Determine the (X, Y) coordinate at the center of the cell enclosing the given text.  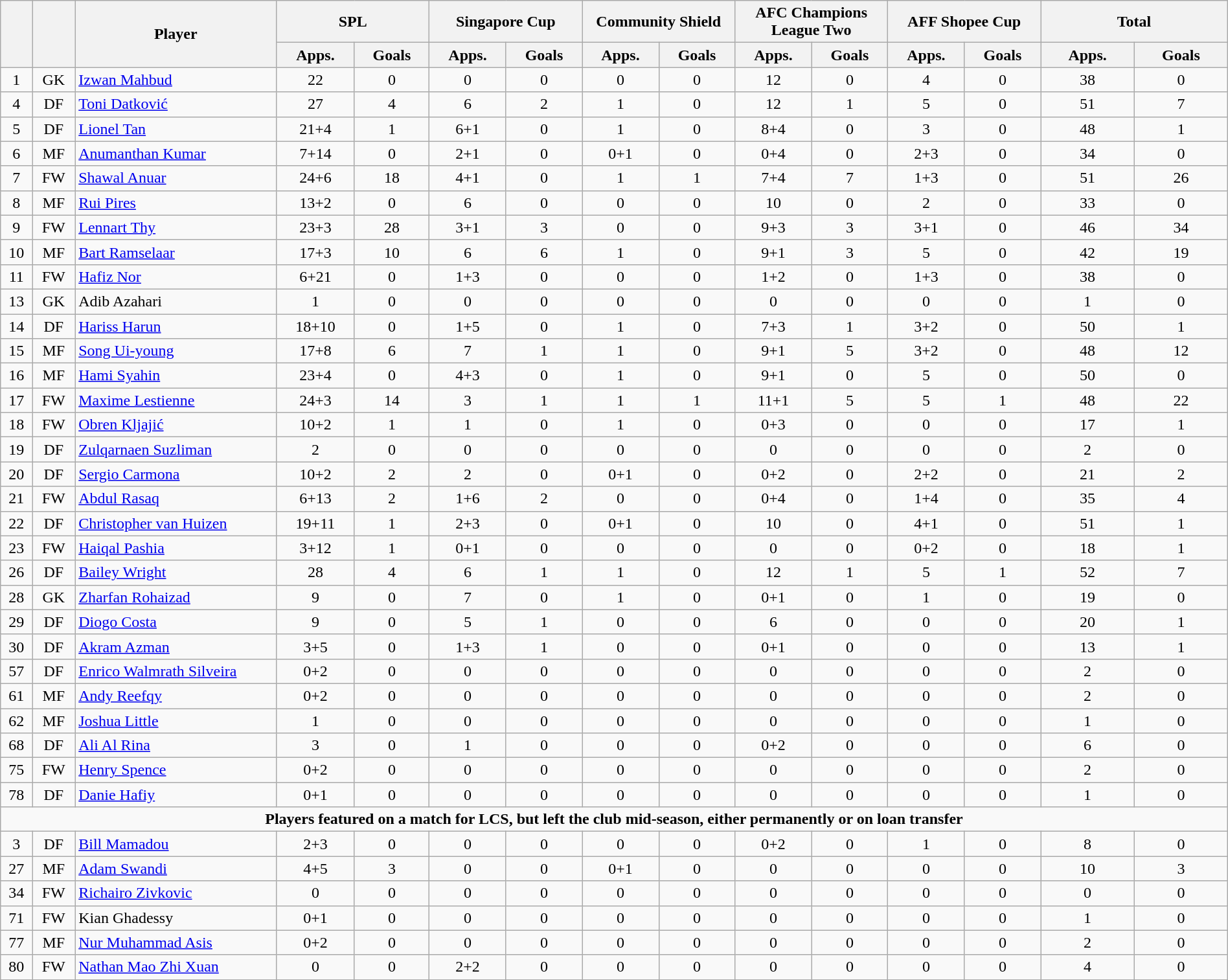
Henry Spence (176, 770)
Joshua Little (176, 721)
Ali Al Rina (176, 746)
30 (17, 646)
46 (1088, 227)
9+3 (773, 227)
Bart Ramselaar (176, 252)
23+4 (315, 376)
6+21 (315, 277)
Shawal Anuar (176, 178)
29 (17, 622)
6+1 (468, 129)
35 (1088, 499)
8+4 (773, 129)
23 (17, 548)
42 (1088, 252)
13+2 (315, 203)
Andy Reefqy (176, 696)
Community Shield (659, 22)
Izwan Mahbud (176, 80)
Bill Mamadou (176, 844)
Lionel Tan (176, 129)
0+3 (773, 425)
Adib Azahari (176, 301)
1+2 (773, 277)
AFF Shopee Cup (964, 22)
77 (17, 942)
Toni Datković (176, 104)
78 (17, 795)
16 (17, 376)
Zharfan Rohaizad (176, 597)
71 (17, 918)
Total (1135, 22)
Singapore Cup (506, 22)
7+14 (315, 154)
Nathan Mao Zhi Xuan (176, 967)
17+3 (315, 252)
17+8 (315, 351)
24+3 (315, 400)
Adam Swandi (176, 869)
Haiqal Pashia (176, 548)
Obren Kljajić (176, 425)
Sergio Carmona (176, 474)
7+4 (773, 178)
62 (17, 721)
SPL (353, 22)
52 (1088, 573)
1+5 (468, 326)
Hami Syahin (176, 376)
Enrico Walmrath Silveira (176, 671)
Player (176, 34)
21+4 (315, 129)
Zulqarnaen Suzliman (176, 450)
Maxime Lestienne (176, 400)
Akram Azman (176, 646)
Diogo Costa (176, 622)
68 (17, 746)
3+12 (315, 548)
Song Ui-young (176, 351)
Kian Ghadessy (176, 918)
61 (17, 696)
Bailey Wright (176, 573)
Players featured on a match for LCS, but left the club mid-season, either permanently or on loan transfer (614, 819)
Lennart Thy (176, 227)
Rui Pires (176, 203)
18+10 (315, 326)
11+1 (773, 400)
Richairo Zivkovic (176, 893)
Christopher van Huizen (176, 523)
2+1 (468, 154)
Hafiz Nor (176, 277)
7+3 (773, 326)
19+11 (315, 523)
Anumanthan Kumar (176, 154)
6+13 (315, 499)
11 (17, 277)
33 (1088, 203)
75 (17, 770)
1+4 (926, 499)
AFC Champions League Two (812, 22)
Abdul Rasaq (176, 499)
80 (17, 967)
Hariss Harun (176, 326)
4+3 (468, 376)
3+5 (315, 646)
15 (17, 351)
Nur Muhammad Asis (176, 942)
23+3 (315, 227)
Danie Hafiy (176, 795)
57 (17, 671)
24+6 (315, 178)
1+6 (468, 499)
4+5 (315, 869)
